Detect which cell encompasses the target text, then output its [x, y] center coordinate. 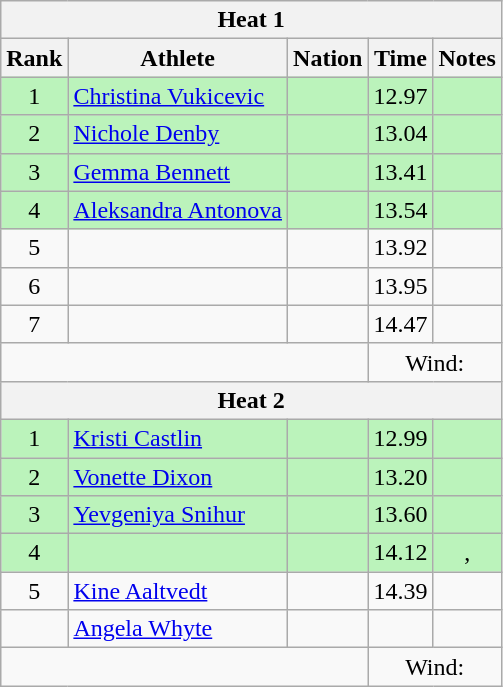
Vonette Dixon [178, 477]
Gemma Bennett [178, 172]
Christina Vukicevic [178, 96]
Yevgeniya Snihur [178, 515]
Kine Aaltvedt [178, 591]
Time [400, 58]
Notes [467, 58]
12.99 [400, 438]
12.97 [400, 96]
Angela Whyte [178, 629]
13.95 [400, 286]
7 [34, 324]
13.20 [400, 477]
14.12 [400, 553]
Heat 2 [252, 400]
13.54 [400, 210]
Aleksandra Antonova [178, 210]
Heat 1 [252, 20]
Rank [34, 58]
Kristi Castlin [178, 438]
13.04 [400, 134]
Nichole Denby [178, 134]
14.47 [400, 324]
, [467, 553]
13.60 [400, 515]
14.39 [400, 591]
6 [34, 286]
Athlete [178, 58]
Nation [328, 58]
13.41 [400, 172]
13.92 [400, 248]
